Identify which cell holds the provided text, then report its [X, Y] central coordinate. 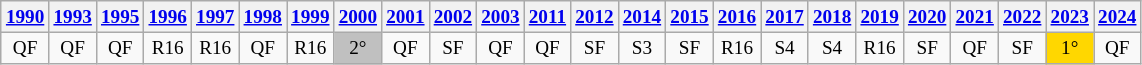
2011 [547, 17]
2024 [1118, 17]
1998 [263, 17]
2002 [453, 17]
2021 [975, 17]
2000 [358, 17]
2014 [642, 17]
2018 [832, 17]
2019 [880, 17]
2016 [737, 17]
1999 [311, 17]
2012 [595, 17]
2° [358, 48]
1° [1070, 48]
2003 [501, 17]
1990 [25, 17]
1995 [120, 17]
1993 [73, 17]
2020 [927, 17]
1997 [215, 17]
S3 [642, 48]
1996 [168, 17]
2022 [1022, 17]
2015 [690, 17]
2023 [1070, 17]
2017 [785, 17]
2001 [406, 17]
